Find where the given text appears and provide that cell's center as [X, Y] coordinate. 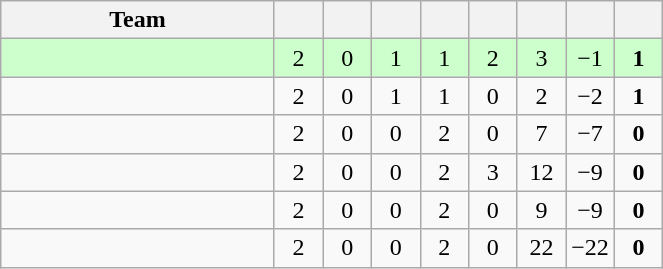
−2 [590, 96]
−1 [590, 58]
22 [542, 248]
Team [138, 20]
7 [542, 134]
−22 [590, 248]
12 [542, 172]
−7 [590, 134]
9 [542, 210]
